Pinpoint the cell where the given text exists, returning its (x, y) midpoint coordinate. 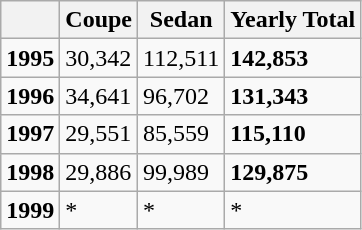
29,551 (99, 134)
Coupe (99, 20)
131,343 (293, 96)
1996 (30, 96)
1998 (30, 172)
1995 (30, 58)
142,853 (293, 58)
34,641 (99, 96)
1997 (30, 134)
Yearly Total (293, 20)
1999 (30, 210)
115,110 (293, 134)
Sedan (182, 20)
30,342 (99, 58)
96,702 (182, 96)
112,511 (182, 58)
29,886 (99, 172)
129,875 (293, 172)
99,989 (182, 172)
85,559 (182, 134)
